Return the [x, y] coordinate for the center point of the cell that contains the specified text.  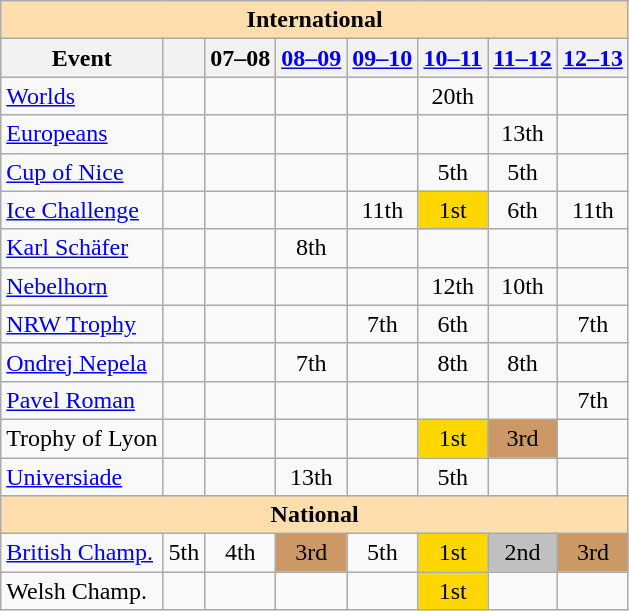
20th [453, 96]
International [315, 20]
Europeans [82, 134]
Karl Schäfer [82, 248]
12th [453, 286]
10–11 [453, 58]
11–12 [523, 58]
07–08 [240, 58]
Pavel Roman [82, 400]
Ondrej Nepela [82, 362]
Nebelhorn [82, 286]
Universiade [82, 477]
Worlds [82, 96]
10th [523, 286]
09–10 [382, 58]
Event [82, 58]
2nd [523, 553]
Ice Challenge [82, 210]
Welsh Champ. [82, 591]
National [315, 515]
08–09 [312, 58]
British Champ. [82, 553]
4th [240, 553]
NRW Trophy [82, 324]
Cup of Nice [82, 172]
12–13 [592, 58]
Trophy of Lyon [82, 438]
